From the cell containing the given text, extract its center point as (X, Y) coordinate. 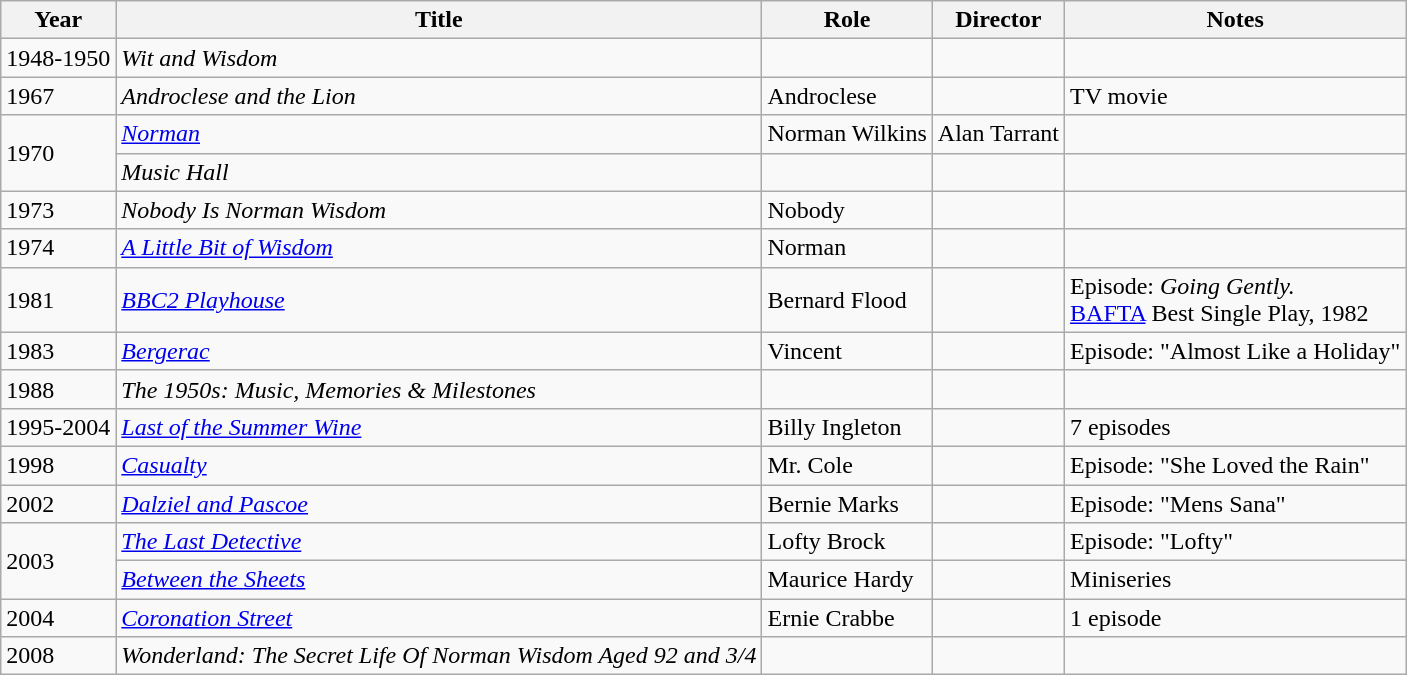
Mr. Cole (847, 465)
Ernie Crabbe (847, 618)
Between the Sheets (439, 580)
2003 (58, 561)
Maurice Hardy (847, 580)
1970 (58, 153)
Alan Tarrant (998, 134)
Lofty Brock (847, 542)
Role (847, 20)
Dalziel and Pascoe (439, 503)
1995-2004 (58, 427)
Episode: "Lofty" (1236, 542)
BBC2 Playhouse (439, 300)
2002 (58, 503)
1 episode (1236, 618)
Androclese (847, 96)
Year (58, 20)
Casualty (439, 465)
Vincent (847, 351)
Episode: "Mens Sana" (1236, 503)
Wit and Wisdom (439, 58)
Nobody Is Norman Wisdom (439, 210)
Wonderland: The Secret Life Of Norman Wisdom Aged 92 and 3/4 (439, 656)
Norman Wilkins (847, 134)
1981 (58, 300)
Miniseries (1236, 580)
A Little Bit of Wisdom (439, 248)
1974 (58, 248)
Androclese and the Lion (439, 96)
1967 (58, 96)
Notes (1236, 20)
Music Hall (439, 172)
Last of the Summer Wine (439, 427)
1948-1950 (58, 58)
1988 (58, 389)
1983 (58, 351)
7 episodes (1236, 427)
Billy Ingleton (847, 427)
Nobody (847, 210)
Episode: "She Loved the Rain" (1236, 465)
Coronation Street (439, 618)
1998 (58, 465)
Episode: "Almost Like a Holiday" (1236, 351)
The Last Detective (439, 542)
2008 (58, 656)
Bernie Marks (847, 503)
Bergerac (439, 351)
Director (998, 20)
Title (439, 20)
1973 (58, 210)
2004 (58, 618)
Episode: Going Gently.BAFTA Best Single Play, 1982 (1236, 300)
TV movie (1236, 96)
Bernard Flood (847, 300)
The 1950s: Music, Memories & Milestones (439, 389)
